From the cell containing the given text, extract its center point as (X, Y) coordinate. 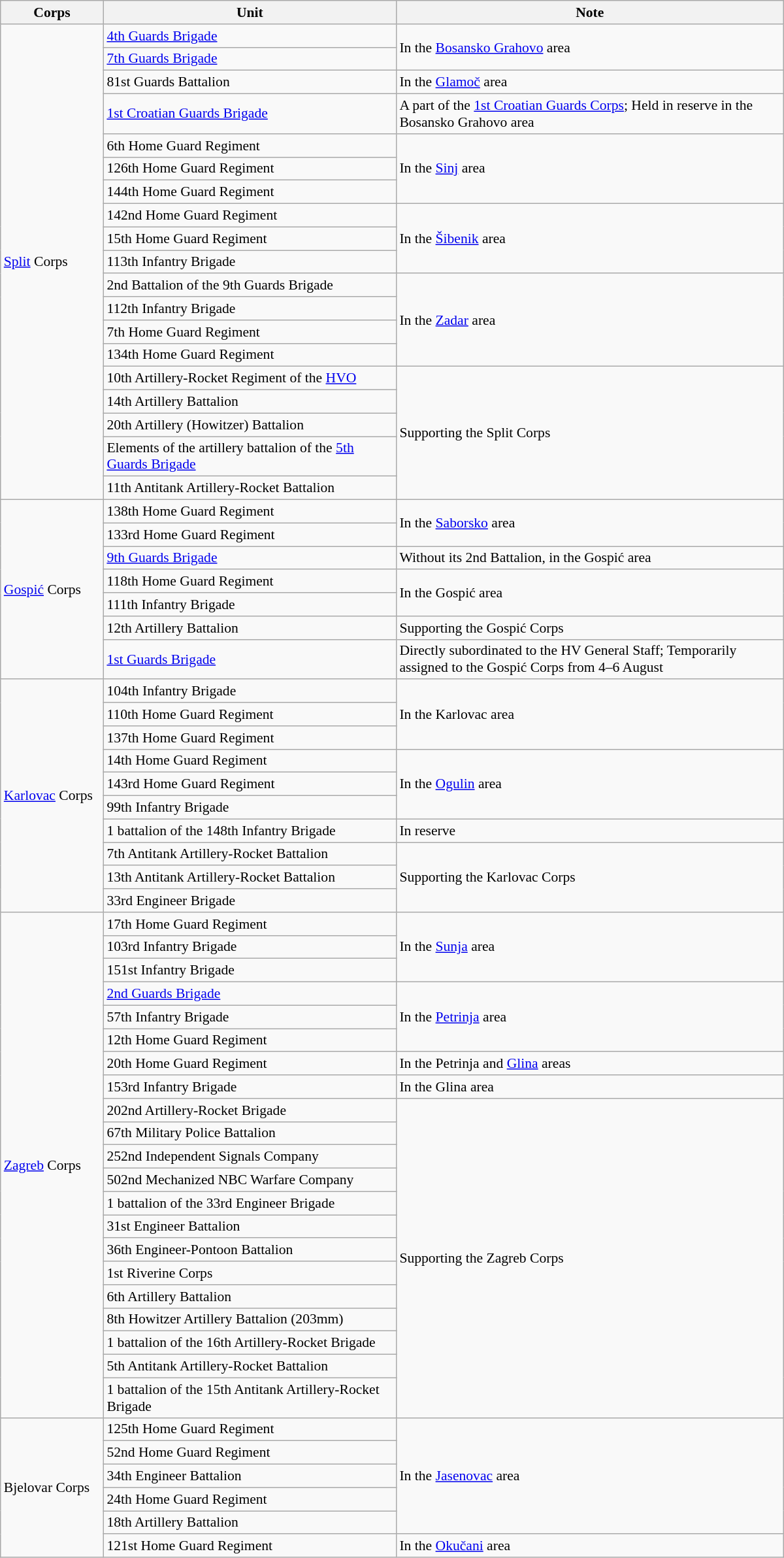
In the Karlovac area (589, 715)
Elements of the artillery battalion of the 5th Guards Brigade (250, 456)
Supporting the Gospić Corps (589, 628)
In the Gospić area (589, 593)
Without its 2nd Battalion, in the Gospić area (589, 558)
121st Home Guard Regiment (250, 1546)
24th Home Guard Regiment (250, 1499)
11th Antitank Artillery-Rocket Battalion (250, 488)
142nd Home Guard Regiment (250, 216)
Bjelovar Corps (52, 1487)
103rd Infantry Brigade (250, 947)
137th Home Guard Regiment (250, 738)
112th Infantry Brigade (250, 308)
In the Jasenovac area (589, 1476)
In the Ogulin area (589, 784)
In the Okučani area (589, 1546)
Karlovac Corps (52, 796)
14th Artillery Battalion (250, 402)
118th Home Guard Regiment (250, 582)
1 battalion of the 148th Infantry Brigade (250, 831)
6th Home Guard Regiment (250, 146)
67th Military Police Battalion (250, 1133)
Supporting the Karlovac Corps (589, 877)
Corps (52, 12)
34th Engineer Battalion (250, 1476)
7th Antitank Artillery-Rocket Battalion (250, 854)
33rd Engineer Brigade (250, 901)
In the Saborsko area (589, 523)
18th Artillery Battalion (250, 1523)
125th Home Guard Regiment (250, 1429)
In the Glina area (589, 1087)
81st Guards Battalion (250, 82)
17th Home Guard Regiment (250, 924)
133rd Home Guard Regiment (250, 535)
99th Infantry Brigade (250, 808)
A part of the 1st Croatian Guards Corps; Held in reserve in the Bosansko Grahovo area (589, 114)
In the Bosansko Grahovo area (589, 47)
Supporting the Zagreb Corps (589, 1259)
1 battalion of the 15th Antitank Artillery-Rocket Brigade (250, 1397)
36th Engineer-Pontoon Battalion (250, 1250)
1 battalion of the 33rd Engineer Brigade (250, 1203)
Supporting the Split Corps (589, 433)
In the Petrinja and Glina areas (589, 1064)
12th Home Guard Regiment (250, 1040)
2nd Battalion of the 9th Guards Brigade (250, 286)
151st Infantry Brigade (250, 970)
Directly subordinated to the HV General Staff; Temporarily assigned to the Gospić Corps from 4–6 August (589, 659)
In reserve (589, 831)
7th Guards Brigade (250, 59)
7th Home Guard Regiment (250, 332)
Note (589, 12)
143rd Home Guard Regiment (250, 784)
In the Sinj area (589, 169)
1st Riverine Corps (250, 1273)
8th Howitzer Artillery Battalion (203mm) (250, 1319)
134th Home Guard Regiment (250, 355)
In the Glamoč area (589, 82)
15th Home Guard Regiment (250, 239)
1st Croatian Guards Brigade (250, 114)
52nd Home Guard Regiment (250, 1453)
In the Sunja area (589, 948)
110th Home Guard Regiment (250, 714)
502nd Mechanized NBC Warfare Company (250, 1180)
Split Corps (52, 262)
1st Guards Brigade (250, 659)
1 battalion of the 16th Artillery-Rocket Brigade (250, 1343)
Unit (250, 12)
2nd Guards Brigade (250, 994)
In the Petrinja area (589, 1017)
In the Šibenik area (589, 239)
113th Infantry Brigade (250, 262)
9th Guards Brigade (250, 558)
20th Artillery (Howitzer) Battalion (250, 425)
31st Engineer Battalion (250, 1227)
252nd Independent Signals Company (250, 1157)
5th Antitank Artillery-Rocket Battalion (250, 1367)
202nd Artillery-Rocket Brigade (250, 1110)
10th Artillery-Rocket Regiment of the HVO (250, 378)
Gospić Corps (52, 589)
14th Home Guard Regiment (250, 761)
20th Home Guard Regiment (250, 1064)
126th Home Guard Regiment (250, 169)
144th Home Guard Regiment (250, 192)
104th Infantry Brigade (250, 691)
6th Artillery Battalion (250, 1297)
Zagreb Corps (52, 1165)
57th Infantry Brigade (250, 1017)
13th Antitank Artillery-Rocket Battalion (250, 878)
4th Guards Brigade (250, 36)
153rd Infantry Brigade (250, 1087)
111th Infantry Brigade (250, 605)
In the Zadar area (589, 320)
138th Home Guard Regiment (250, 512)
12th Artillery Battalion (250, 628)
